Capture the cell that displays the provided text and extract its (X, Y) central coordinate. 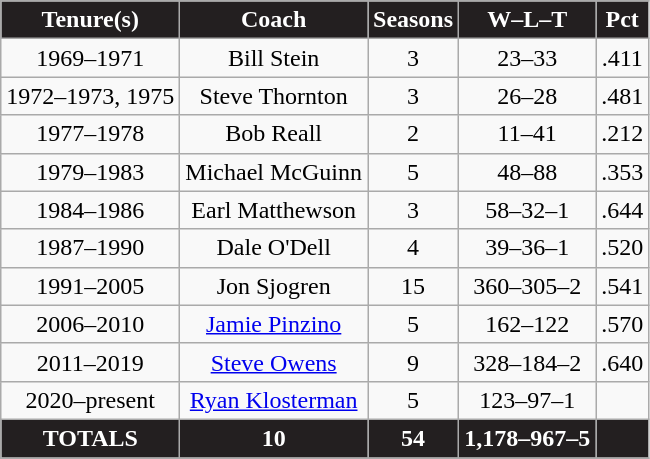
.644 (622, 210)
Steve Thornton (274, 96)
.212 (622, 134)
39–36–1 (528, 248)
23–33 (528, 58)
1991–2005 (90, 286)
54 (414, 438)
Ryan Klosterman (274, 400)
Pct (622, 20)
9 (414, 362)
123–97–1 (528, 400)
26–28 (528, 96)
.353 (622, 172)
Michael McGuinn (274, 172)
360–305–2 (528, 286)
2 (414, 134)
1972–1973, 1975 (90, 96)
48–88 (528, 172)
Earl Matthewson (274, 210)
15 (414, 286)
Tenure(s) (90, 20)
1969–1971 (90, 58)
1979–1983 (90, 172)
Bill Stein (274, 58)
Bob Reall (274, 134)
4 (414, 248)
328–184–2 (528, 362)
Dale O'Dell (274, 248)
TOTALS (90, 438)
.411 (622, 58)
1984–1986 (90, 210)
Seasons (414, 20)
.640 (622, 362)
162–122 (528, 324)
1977–1978 (90, 134)
Steve Owens (274, 362)
Jon Sjogren (274, 286)
Coach (274, 20)
58–32–1 (528, 210)
2020–present (90, 400)
11–41 (528, 134)
Jamie Pinzino (274, 324)
2011–2019 (90, 362)
.520 (622, 248)
2006–2010 (90, 324)
.541 (622, 286)
1987–1990 (90, 248)
.570 (622, 324)
1,178–967–5 (528, 438)
W–L–T (528, 20)
.481 (622, 96)
10 (274, 438)
